Determine the [x, y] coordinate at the center of the cell enclosing the given text.  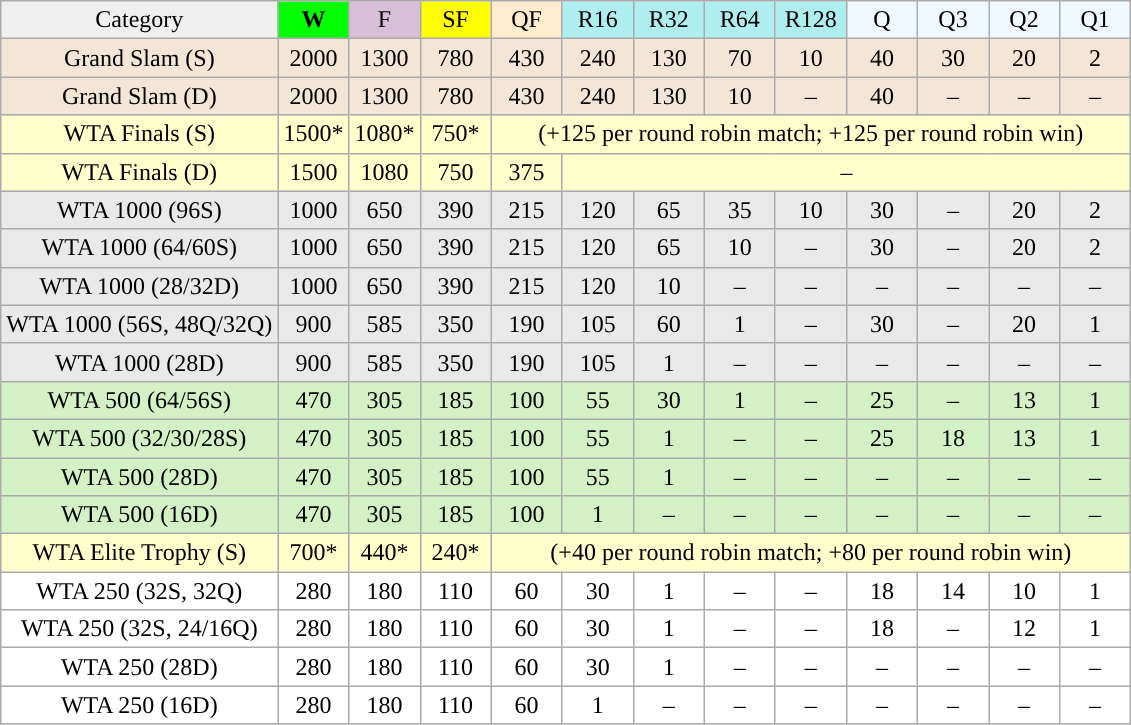
35 [740, 210]
WTA Elite Trophy (S) [140, 553]
375 [526, 172]
QF [526, 20]
WTA 250 (28D) [140, 667]
WTA 1000 (64/60S) [140, 248]
750* [456, 134]
1080 [384, 172]
(+125 per round robin match; +125 per round robin win) [811, 134]
W [314, 20]
Q [882, 20]
WTA 250 (32S, 32Q) [140, 591]
WTA 250 (16D) [140, 705]
WTA 1000 (96S) [140, 210]
WTA 250 (32S, 24/16Q) [140, 629]
70 [740, 58]
240* [456, 553]
Category [140, 20]
Grand Slam (D) [140, 96]
WTA 1000 (28/32D) [140, 286]
700* [314, 553]
(+40 per round robin match; +80 per round robin win) [811, 553]
WTA 1000 (28D) [140, 362]
Grand Slam (S) [140, 58]
SF [456, 20]
R16 [598, 20]
WTA 1000 (56S, 48Q/32Q) [140, 324]
440* [384, 553]
F [384, 20]
WTA 500 (32/30/28S) [140, 438]
12 [1024, 629]
WTA 500 (64/56S) [140, 400]
R64 [740, 20]
1500* [314, 134]
1500 [314, 172]
Q1 [1096, 20]
14 [952, 591]
Q3 [952, 20]
1080* [384, 134]
750 [456, 172]
Q2 [1024, 20]
WTA Finals (S) [140, 134]
R32 [668, 20]
WTA Finals (D) [140, 172]
R128 [810, 20]
WTA 500 (28D) [140, 477]
WTA 500 (16D) [140, 515]
